Return (X, Y) of the center of cell containing provided text 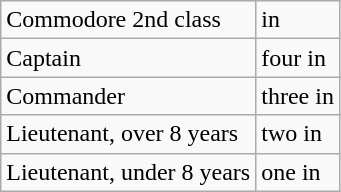
three in (298, 96)
Lieutenant, under 8 years (128, 172)
two in (298, 134)
Captain (128, 58)
four in (298, 58)
Commander (128, 96)
Commodore 2nd class (128, 20)
Lieutenant, over 8 years (128, 134)
one in (298, 172)
in (298, 20)
